Detect which cell encompasses the target text, then output its (x, y) center coordinate. 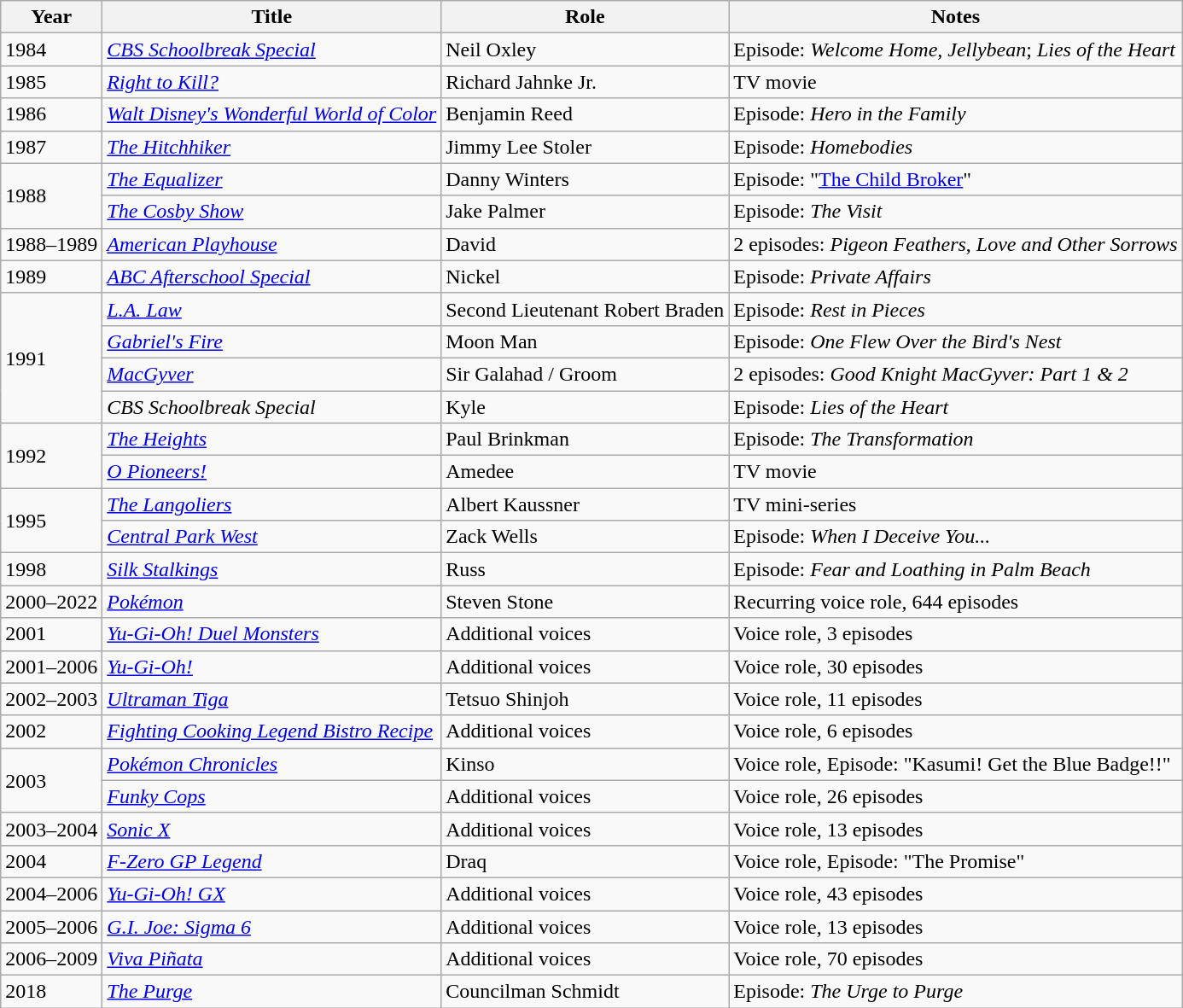
Voice role, 6 episodes (956, 731)
Episode: "The Child Broker" (956, 179)
1988–1989 (51, 244)
2006–2009 (51, 959)
Voice role, 11 episodes (956, 699)
Benjamin Reed (586, 114)
1984 (51, 50)
Funky Cops (271, 796)
Ultraman Tiga (271, 699)
Silk Stalkings (271, 569)
Richard Jahnke Jr. (586, 82)
The Heights (271, 440)
2002 (51, 731)
The Cosby Show (271, 212)
1992 (51, 456)
2002–2003 (51, 699)
Amedee (586, 472)
Kyle (586, 407)
Episode: Rest in Pieces (956, 309)
2004–2006 (51, 894)
The Equalizer (271, 179)
Episode: The Transformation (956, 440)
2018 (51, 992)
Voice role, Episode: "Kasumi! Get the Blue Badge!!" (956, 764)
Councilman Schmidt (586, 992)
2005–2006 (51, 926)
Episode: One Flew Over the Bird's Nest (956, 341)
2001–2006 (51, 667)
O Pioneers! (271, 472)
Voice role, 30 episodes (956, 667)
The Purge (271, 992)
TV mini-series (956, 504)
2003–2004 (51, 829)
1989 (51, 277)
Title (271, 17)
Fighting Cooking Legend Bistro Recipe (271, 731)
Jimmy Lee Stoler (586, 147)
G.I. Joe: Sigma 6 (271, 926)
Voice role, 43 episodes (956, 894)
Gabriel's Fire (271, 341)
2004 (51, 861)
Steven Stone (586, 602)
Draq (586, 861)
Right to Kill? (271, 82)
Tetsuo Shinjoh (586, 699)
Voice role, Episode: "The Promise" (956, 861)
The Hitchhiker (271, 147)
Neil Oxley (586, 50)
The Langoliers (271, 504)
Albert Kaussner (586, 504)
Nickel (586, 277)
Sir Galahad / Groom (586, 374)
Kinso (586, 764)
Sonic X (271, 829)
Episode: Fear and Loathing in Palm Beach (956, 569)
Episode: Homebodies (956, 147)
Voice role, 70 episodes (956, 959)
Pokémon (271, 602)
F-Zero GP Legend (271, 861)
Role (586, 17)
Episode: Private Affairs (956, 277)
1991 (51, 358)
Walt Disney's Wonderful World of Color (271, 114)
Paul Brinkman (586, 440)
L.A. Law (271, 309)
Central Park West (271, 537)
Yu-Gi-Oh! (271, 667)
Moon Man (586, 341)
Episode: The Visit (956, 212)
Episode: When I Deceive You... (956, 537)
David (586, 244)
Episode: Lies of the Heart (956, 407)
2003 (51, 780)
Second Lieutenant Robert Braden (586, 309)
Jake Palmer (586, 212)
MacGyver (271, 374)
Pokémon Chronicles (271, 764)
American Playhouse (271, 244)
Year (51, 17)
1986 (51, 114)
1988 (51, 195)
2000–2022 (51, 602)
Episode: Welcome Home, Jellybean; Lies of the Heart (956, 50)
ABC Afterschool Special (271, 277)
Recurring voice role, 644 episodes (956, 602)
Notes (956, 17)
Russ (586, 569)
2 episodes: Pigeon Feathers, Love and Other Sorrows (956, 244)
2 episodes: Good Knight MacGyver: Part 1 & 2 (956, 374)
Zack Wells (586, 537)
Episode: Hero in the Family (956, 114)
1995 (51, 521)
Yu-Gi-Oh! GX (271, 894)
1998 (51, 569)
Viva Piñata (271, 959)
1987 (51, 147)
2001 (51, 634)
Danny Winters (586, 179)
Voice role, 3 episodes (956, 634)
Yu-Gi-Oh! Duel Monsters (271, 634)
1985 (51, 82)
Voice role, 26 episodes (956, 796)
Episode: The Urge to Purge (956, 992)
